Scan for the cell matching the given text and deliver its (X, Y) coordinate at center. 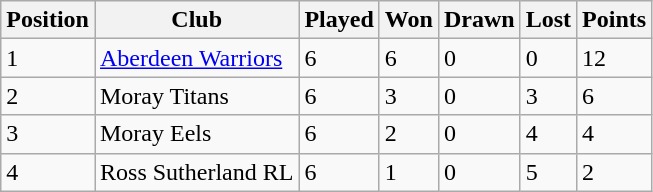
Moray Eels (196, 134)
5 (548, 172)
Points (614, 20)
Moray Titans (196, 96)
Aberdeen Warriors (196, 58)
Won (408, 20)
12 (614, 58)
Position (48, 20)
Played (339, 20)
Club (196, 20)
Ross Sutherland RL (196, 172)
Lost (548, 20)
Drawn (479, 20)
